Scan for the cell matching the given text and deliver its (X, Y) coordinate at center. 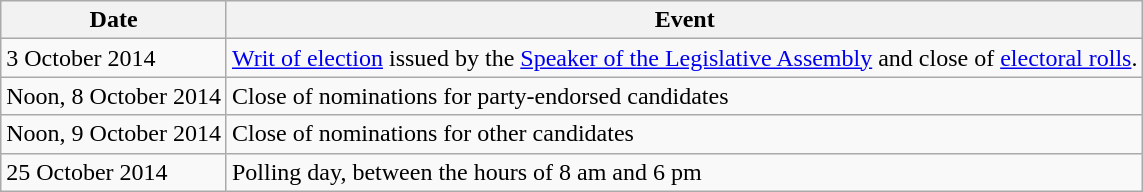
Noon, 8 October 2014 (114, 96)
Date (114, 20)
Close of nominations for party-endorsed candidates (684, 96)
Polling day, between the hours of 8 am and 6 pm (684, 172)
Noon, 9 October 2014 (114, 134)
Close of nominations for other candidates (684, 134)
Writ of election issued by the Speaker of the Legislative Assembly and close of electoral rolls. (684, 58)
25 October 2014 (114, 172)
3 October 2014 (114, 58)
Event (684, 20)
